Return the (X, Y) coordinate for the center point of the cell that contains the specified text.  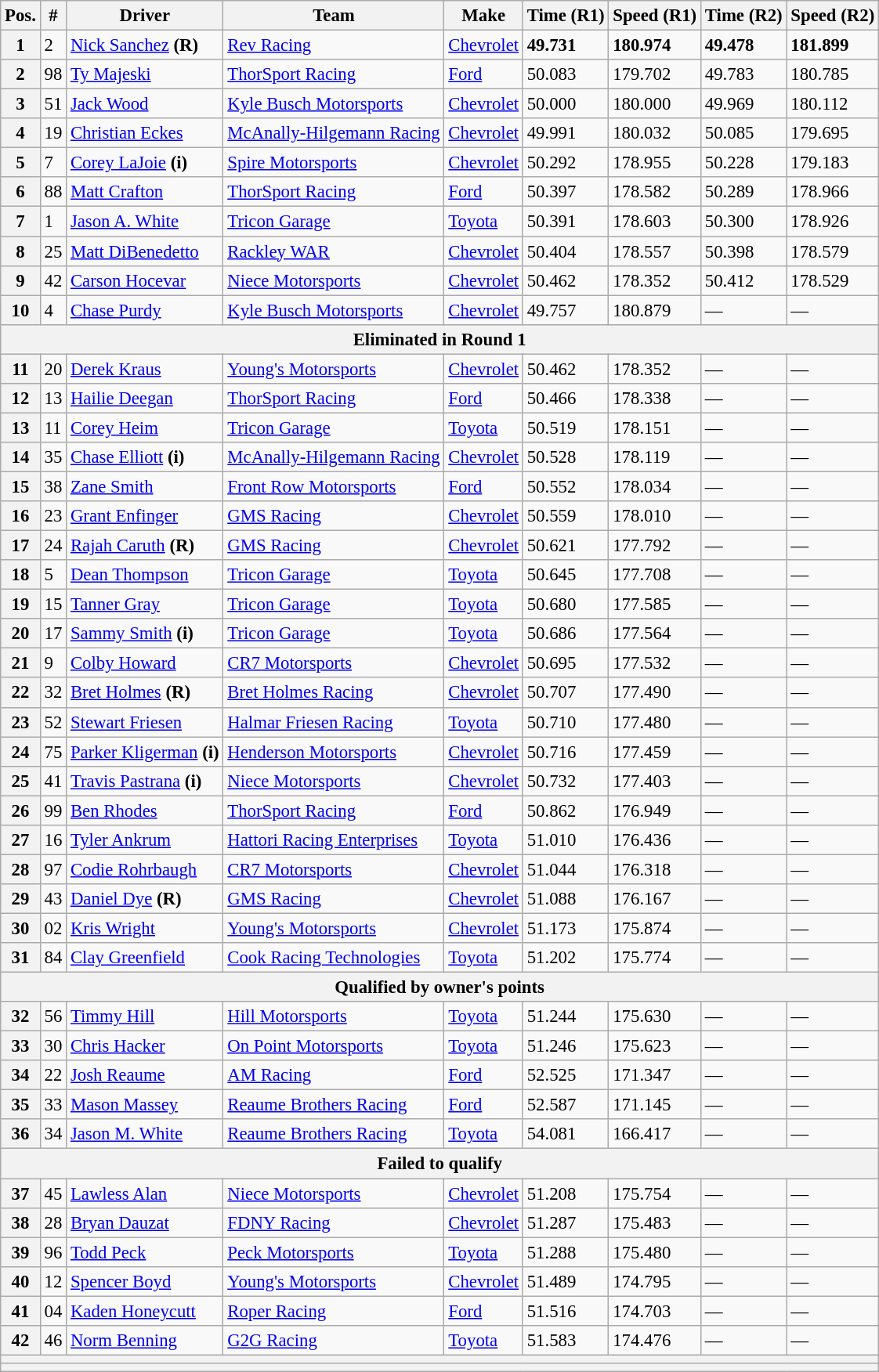
50.412 (743, 280)
Kaden Honeycutt (145, 1311)
49.731 (566, 45)
98 (53, 74)
Bryan Dauzat (145, 1222)
49.757 (566, 310)
49.478 (743, 45)
50.645 (566, 575)
50.292 (566, 163)
177.403 (655, 781)
51.246 (566, 1046)
Lawless Alan (145, 1193)
177.585 (655, 605)
Corey Heim (145, 428)
14 (20, 457)
177.459 (655, 752)
180.785 (833, 74)
54.081 (566, 1135)
51.288 (566, 1252)
43 (53, 899)
27 (20, 840)
178.034 (655, 486)
Stewart Friesen (145, 722)
176.949 (655, 811)
171.145 (655, 1105)
50.085 (743, 133)
Front Row Motorsports (334, 486)
Spencer Boyd (145, 1281)
Eliminated in Round 1 (440, 339)
Zane Smith (145, 486)
Todd Peck (145, 1252)
02 (53, 928)
Cook Racing Technologies (334, 958)
50.397 (566, 192)
50.528 (566, 457)
Hill Motorsports (334, 1016)
50.707 (566, 693)
180.974 (655, 45)
50.519 (566, 428)
Henderson Motorsports (334, 752)
178.603 (655, 222)
Rajah Caruth (R) (145, 546)
178.119 (655, 457)
Timmy Hill (145, 1016)
51.583 (566, 1341)
Rackley WAR (334, 251)
Mason Massey (145, 1105)
18 (20, 575)
174.703 (655, 1311)
36 (20, 1135)
180.032 (655, 133)
51.202 (566, 958)
178.579 (833, 251)
180.112 (833, 104)
Spire Motorsports (334, 163)
Codie Rohrbaugh (145, 869)
Peck Motorsports (334, 1252)
50.862 (566, 811)
181.899 (833, 45)
51.287 (566, 1222)
Chase Elliott (i) (145, 457)
Make (483, 16)
45 (53, 1193)
51.489 (566, 1281)
Rev Racing (334, 45)
Josh Reaume (145, 1075)
04 (53, 1311)
179.702 (655, 74)
166.417 (655, 1135)
50.686 (566, 634)
Clay Greenfield (145, 958)
84 (53, 958)
99 (53, 811)
50.552 (566, 486)
50.289 (743, 192)
Chase Purdy (145, 310)
175.623 (655, 1046)
177.792 (655, 546)
26 (20, 811)
Derek Kraus (145, 369)
Speed (R2) (833, 16)
Bret Holmes Racing (334, 693)
AM Racing (334, 1075)
Tanner Gray (145, 605)
180.000 (655, 104)
178.151 (655, 428)
3 (20, 104)
75 (53, 752)
39 (20, 1252)
96 (53, 1252)
175.774 (655, 958)
8 (20, 251)
31 (20, 958)
50.404 (566, 251)
177.532 (655, 663)
178.338 (655, 399)
Hattori Racing Enterprises (334, 840)
175.483 (655, 1222)
177.564 (655, 634)
Hailie Deegan (145, 399)
178.557 (655, 251)
Corey LaJoie (i) (145, 163)
Kris Wright (145, 928)
52.525 (566, 1075)
49.969 (743, 104)
Dean Thompson (145, 575)
176.436 (655, 840)
178.926 (833, 222)
46 (53, 1341)
6 (20, 192)
40 (20, 1281)
50.000 (566, 104)
FDNY Racing (334, 1222)
52.587 (566, 1105)
Pos. (20, 16)
51 (53, 104)
51.244 (566, 1016)
178.582 (655, 192)
Jason A. White (145, 222)
Tyler Ankrum (145, 840)
175.630 (655, 1016)
50.621 (566, 546)
176.167 (655, 899)
52 (53, 722)
Grant Enfinger (145, 516)
Ty Majeski (145, 74)
Daniel Dye (R) (145, 899)
29 (20, 899)
Parker Kligerman (i) (145, 752)
50.466 (566, 399)
171.347 (655, 1075)
Time (R2) (743, 16)
49.991 (566, 133)
Jason M. White (145, 1135)
# (53, 16)
Bret Holmes (R) (145, 693)
56 (53, 1016)
97 (53, 869)
Matt Crafton (145, 192)
50.391 (566, 222)
50.228 (743, 163)
175.754 (655, 1193)
51.208 (566, 1193)
180.879 (655, 310)
175.480 (655, 1252)
49.783 (743, 74)
50.300 (743, 222)
Matt DiBenedetto (145, 251)
Halmar Friesen Racing (334, 722)
177.480 (655, 722)
50.398 (743, 251)
21 (20, 663)
51.173 (566, 928)
Roper Racing (334, 1311)
178.010 (655, 516)
178.529 (833, 280)
50.695 (566, 663)
178.955 (655, 163)
88 (53, 192)
179.183 (833, 163)
Jack Wood (145, 104)
51.044 (566, 869)
Colby Howard (145, 663)
Team (334, 16)
174.795 (655, 1281)
50.716 (566, 752)
50.083 (566, 74)
174.476 (655, 1341)
179.695 (833, 133)
G2G Racing (334, 1341)
Carson Hocevar (145, 280)
177.708 (655, 575)
Chris Hacker (145, 1046)
Speed (R1) (655, 16)
10 (20, 310)
175.874 (655, 928)
177.490 (655, 693)
Travis Pastrana (i) (145, 781)
Norm Benning (145, 1341)
50.559 (566, 516)
51.516 (566, 1311)
37 (20, 1193)
50.710 (566, 722)
Qualified by owner's points (440, 987)
Christian Eckes (145, 133)
Driver (145, 16)
Time (R1) (566, 16)
Failed to qualify (440, 1164)
Sammy Smith (i) (145, 634)
51.088 (566, 899)
51.010 (566, 840)
178.966 (833, 192)
176.318 (655, 869)
50.732 (566, 781)
Ben Rhodes (145, 811)
50.680 (566, 605)
Nick Sanchez (R) (145, 45)
On Point Motorsports (334, 1046)
